From the cell containing the given text, extract its center point as (x, y) coordinate. 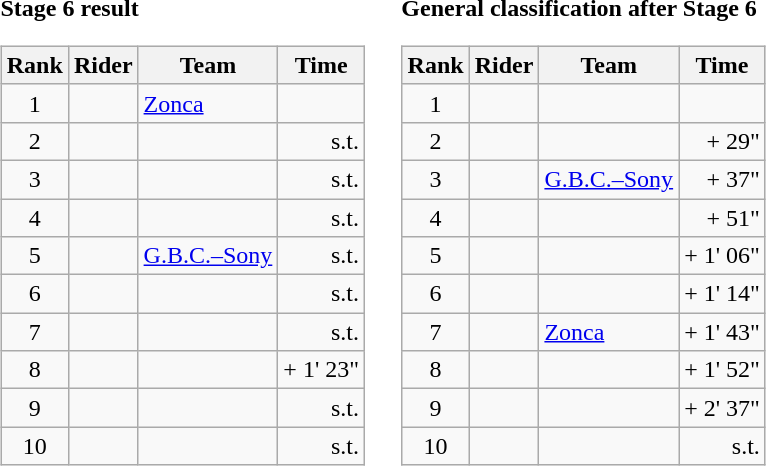
+ 1' 43" (722, 332)
+ 29" (722, 141)
+ 1' 52" (722, 370)
+ 1' 06" (722, 256)
+ 51" (722, 217)
+ 1' 23" (322, 370)
+ 1' 14" (722, 294)
+ 2' 37" (722, 408)
+ 37" (722, 179)
